Locate the cell with the specified text and output its (x, y) center coordinate. 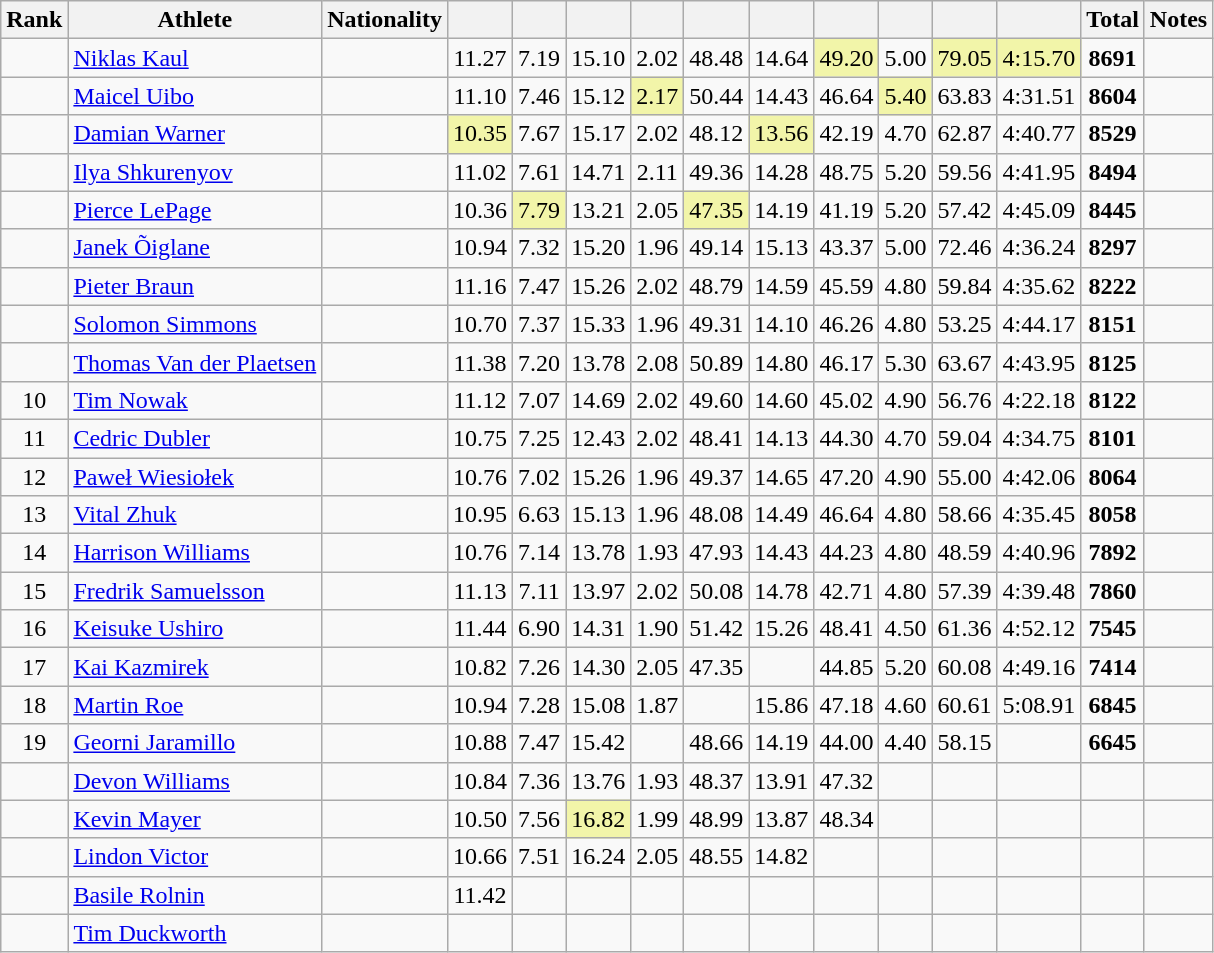
15.86 (782, 705)
7.02 (540, 477)
4:35.45 (1039, 515)
15.12 (598, 96)
10.50 (480, 819)
2.08 (658, 362)
4:40.96 (1039, 553)
60.08 (964, 667)
41.19 (846, 210)
Paweł Wiesiołek (195, 477)
10 (34, 400)
12.43 (598, 438)
15.10 (598, 58)
Nationality (385, 20)
49.37 (716, 477)
1.90 (658, 629)
13.87 (782, 819)
8494 (1113, 172)
Notes (1178, 20)
46.17 (846, 362)
4:44.17 (1039, 324)
63.83 (964, 96)
11.12 (480, 400)
48.34 (846, 819)
Rank (34, 20)
47.18 (846, 705)
15.33 (598, 324)
49.14 (716, 248)
14.78 (782, 591)
Niklas Kaul (195, 58)
48.48 (716, 58)
5.30 (906, 362)
49.36 (716, 172)
1.87 (658, 705)
Keisuke Ushiro (195, 629)
8604 (1113, 96)
11.10 (480, 96)
5:08.91 (1039, 705)
4:41.95 (1039, 172)
10.95 (480, 515)
4:40.77 (1039, 134)
4:43.95 (1039, 362)
17 (34, 667)
12 (34, 477)
4:52.12 (1039, 629)
Basile Rolnin (195, 895)
42.71 (846, 591)
14.65 (782, 477)
8125 (1113, 362)
Lindon Victor (195, 857)
6845 (1113, 705)
7860 (1113, 591)
2.17 (658, 96)
48.59 (964, 553)
50.44 (716, 96)
10.36 (480, 210)
8297 (1113, 248)
51.42 (716, 629)
15 (34, 591)
45.59 (846, 286)
14.10 (782, 324)
8122 (1113, 400)
14.69 (598, 400)
45.02 (846, 400)
58.15 (964, 743)
13.91 (782, 781)
53.25 (964, 324)
Thomas Van der Plaetsen (195, 362)
8064 (1113, 477)
18 (34, 705)
11.16 (480, 286)
Georni Jaramillo (195, 743)
8529 (1113, 134)
48.08 (716, 515)
7.46 (540, 96)
4:15.70 (1039, 58)
16 (34, 629)
43.37 (846, 248)
14 (34, 553)
47.93 (716, 553)
1.99 (658, 819)
14.71 (598, 172)
57.42 (964, 210)
4:35.62 (1039, 286)
8151 (1113, 324)
55.00 (964, 477)
11.38 (480, 362)
14.82 (782, 857)
4:45.09 (1039, 210)
14.60 (782, 400)
10.70 (480, 324)
10.75 (480, 438)
7545 (1113, 629)
4:31.51 (1039, 96)
49.31 (716, 324)
Tim Nowak (195, 400)
7414 (1113, 667)
7.25 (540, 438)
61.36 (964, 629)
59.84 (964, 286)
48.66 (716, 743)
19 (34, 743)
11 (34, 438)
4:42.06 (1039, 477)
10.35 (480, 134)
60.61 (964, 705)
48.37 (716, 781)
Martin Roe (195, 705)
56.76 (964, 400)
6.63 (540, 515)
7892 (1113, 553)
6.90 (540, 629)
Cedric Dubler (195, 438)
14.49 (782, 515)
47.20 (846, 477)
50.08 (716, 591)
Harrison Williams (195, 553)
44.23 (846, 553)
11.44 (480, 629)
72.46 (964, 248)
13 (34, 515)
7.56 (540, 819)
50.89 (716, 362)
42.19 (846, 134)
4:36.24 (1039, 248)
Total (1113, 20)
63.67 (964, 362)
4:39.48 (1039, 591)
15.17 (598, 134)
4.50 (906, 629)
8222 (1113, 286)
13.97 (598, 591)
Pierce LePage (195, 210)
48.12 (716, 134)
11.02 (480, 172)
11.27 (480, 58)
Athlete (195, 20)
79.05 (964, 58)
7.37 (540, 324)
14.64 (782, 58)
14.28 (782, 172)
44.85 (846, 667)
6645 (1113, 743)
59.56 (964, 172)
47.32 (846, 781)
15.08 (598, 705)
13.76 (598, 781)
5.40 (906, 96)
16.24 (598, 857)
16.82 (598, 819)
7.20 (540, 362)
48.75 (846, 172)
8445 (1113, 210)
14.13 (782, 438)
Devon Williams (195, 781)
15.20 (598, 248)
Maicel Uibo (195, 96)
57.39 (964, 591)
10.66 (480, 857)
4:34.75 (1039, 438)
Pieter Braun (195, 286)
4:49.16 (1039, 667)
7.32 (540, 248)
8691 (1113, 58)
10.88 (480, 743)
7.51 (540, 857)
48.55 (716, 857)
14.80 (782, 362)
15.42 (598, 743)
4.40 (906, 743)
7.19 (540, 58)
49.60 (716, 400)
44.30 (846, 438)
7.07 (540, 400)
14.59 (782, 286)
14.30 (598, 667)
7.61 (540, 172)
58.66 (964, 515)
7.14 (540, 553)
13.21 (598, 210)
7.11 (540, 591)
8058 (1113, 515)
Tim Duckworth (195, 933)
4.60 (906, 705)
7.67 (540, 134)
7.36 (540, 781)
7.28 (540, 705)
Kevin Mayer (195, 819)
7.26 (540, 667)
11.13 (480, 591)
Damian Warner (195, 134)
11.42 (480, 895)
14.31 (598, 629)
4:22.18 (1039, 400)
Solomon Simmons (195, 324)
Kai Kazmirek (195, 667)
7.79 (540, 210)
Vital Zhuk (195, 515)
10.82 (480, 667)
59.04 (964, 438)
62.87 (964, 134)
8101 (1113, 438)
Fredrik Samuelsson (195, 591)
Ilya Shkurenyov (195, 172)
44.00 (846, 743)
13.56 (782, 134)
46.26 (846, 324)
48.99 (716, 819)
10.84 (480, 781)
2.11 (658, 172)
48.79 (716, 286)
Janek Õiglane (195, 248)
49.20 (846, 58)
